Identify which cell holds the provided text, then report its (x, y) central coordinate. 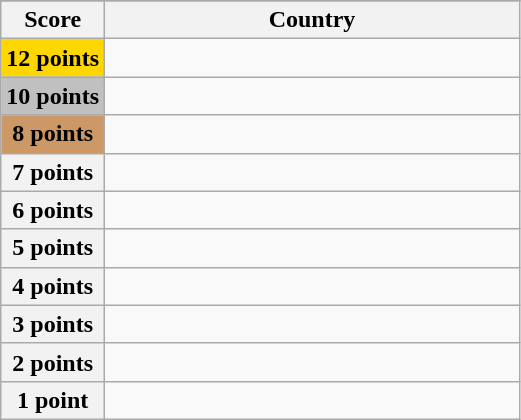
12 points (53, 58)
4 points (53, 286)
5 points (53, 248)
Country (312, 20)
Score (53, 20)
2 points (53, 362)
3 points (53, 324)
1 point (53, 400)
8 points (53, 134)
10 points (53, 96)
7 points (53, 172)
6 points (53, 210)
